Find where the given text appears and provide that cell's center as [x, y] coordinate. 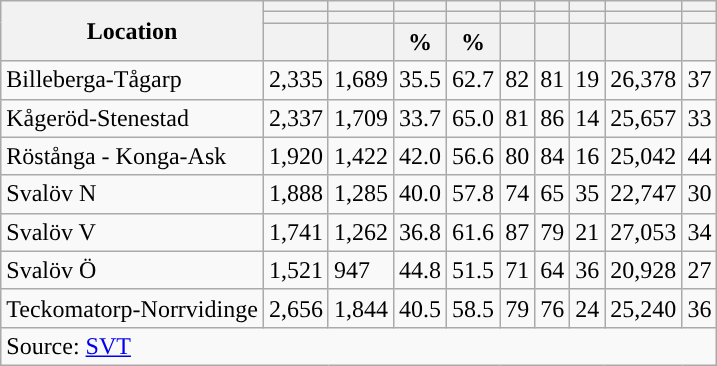
27 [700, 270]
80 [518, 156]
37 [700, 80]
24 [588, 308]
1,285 [360, 194]
Location [132, 31]
2,337 [296, 118]
51.5 [474, 270]
44 [700, 156]
65 [552, 194]
33 [700, 118]
27,053 [644, 232]
42.0 [420, 156]
74 [518, 194]
1,262 [360, 232]
1,521 [296, 270]
86 [552, 118]
44.8 [420, 270]
40.5 [420, 308]
65.0 [474, 118]
1,709 [360, 118]
35.5 [420, 80]
87 [518, 232]
25,240 [644, 308]
Röstånga - Konga-Ask [132, 156]
Svalöv N [132, 194]
22,747 [644, 194]
947 [360, 270]
2,335 [296, 80]
25,042 [644, 156]
1,844 [360, 308]
58.5 [474, 308]
76 [552, 308]
82 [518, 80]
30 [700, 194]
14 [588, 118]
2,656 [296, 308]
84 [552, 156]
20,928 [644, 270]
Svalöv Ö [132, 270]
Teckomatorp-Norrvidinge [132, 308]
16 [588, 156]
36.8 [420, 232]
25,657 [644, 118]
61.6 [474, 232]
26,378 [644, 80]
Kågeröd-Stenestad [132, 118]
64 [552, 270]
35 [588, 194]
34 [700, 232]
33.7 [420, 118]
40.0 [420, 194]
57.8 [474, 194]
19 [588, 80]
1,920 [296, 156]
56.6 [474, 156]
Source: SVT [359, 346]
1,741 [296, 232]
1,422 [360, 156]
71 [518, 270]
62.7 [474, 80]
1,888 [296, 194]
Svalöv V [132, 232]
21 [588, 232]
Billeberga-Tågarp [132, 80]
1,689 [360, 80]
